For the text-containing cell, return its midpoint in (X, Y) coordinate format. 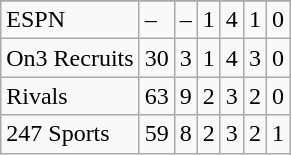
30 (156, 58)
59 (156, 134)
8 (186, 134)
ESPN (70, 20)
On3 Recruits (70, 58)
9 (186, 96)
63 (156, 96)
247 Sports (70, 134)
Rivals (70, 96)
